Search for the cell housing the specified text and yield its (x, y) center coordinate. 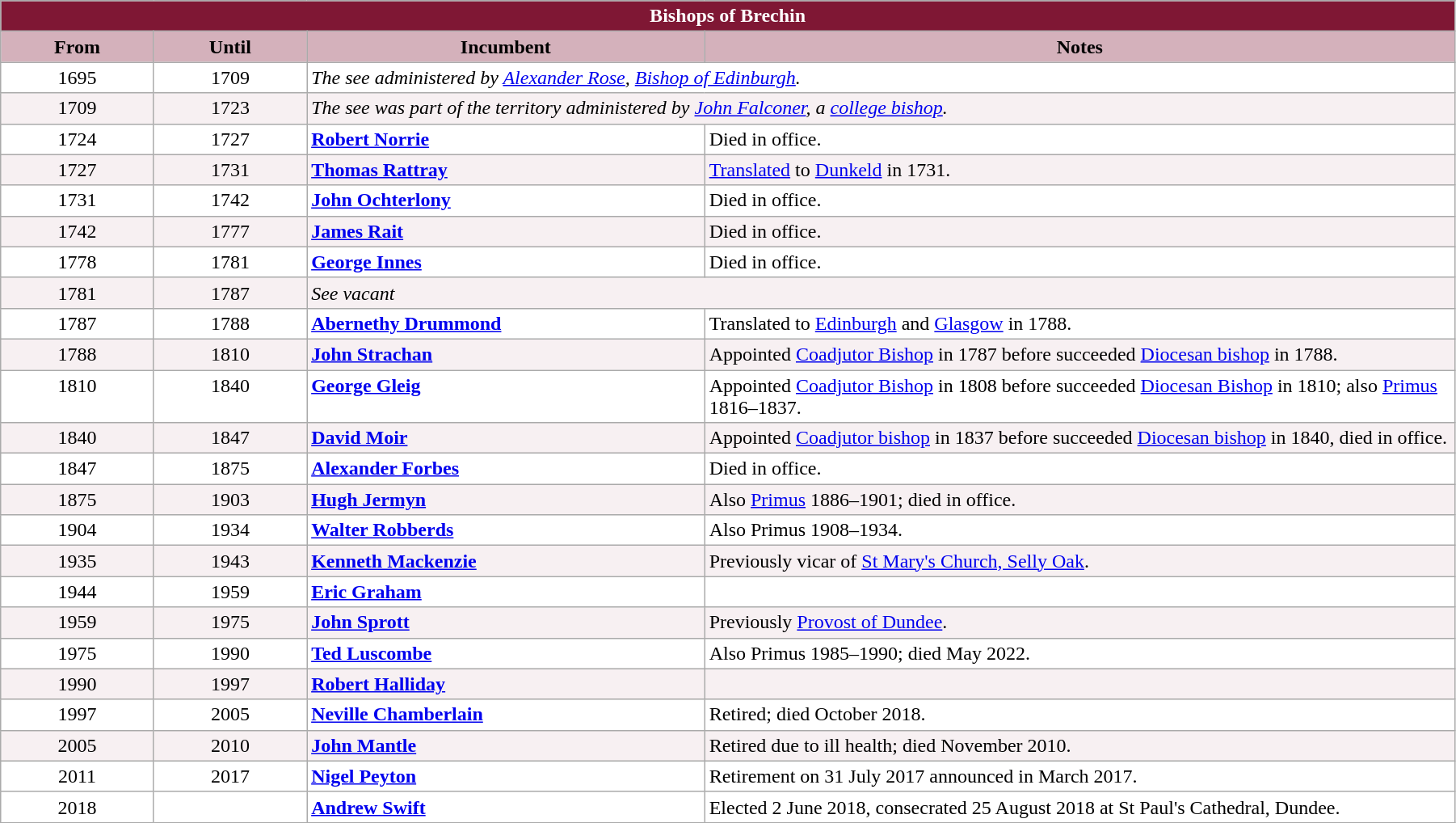
Robert Halliday (506, 684)
2017 (229, 776)
1723 (229, 108)
The see administered by Alexander Rose, Bishop of Edinburgh. (881, 78)
Retired due to ill health; died November 2010. (1079, 745)
Andrew Swift (506, 807)
1724 (78, 139)
Retired; died October 2018. (1079, 715)
George Gleig (506, 396)
Alexander Forbes (506, 469)
Also Primus 1886–1901; died in office. (1079, 500)
Incumbent (506, 47)
2018 (78, 807)
The see was part of the territory administered by John Falconer, a college bishop. (881, 108)
Until (229, 47)
Notes (1079, 47)
Nigel Peyton (506, 776)
See vacant (881, 293)
1935 (78, 561)
Translated to Edinburgh and Glasgow in 1788. (1079, 323)
Ted Luscombe (506, 653)
Walter Robberds (506, 530)
Previously vicar of St Mary's Church, Selly Oak. (1079, 561)
From (78, 47)
George Innes (506, 262)
John Sprott (506, 623)
Also Primus 1908–1934. (1079, 530)
2011 (78, 776)
1778 (78, 262)
Translated to Dunkeld in 1731. (1079, 170)
1904 (78, 530)
James Rait (506, 231)
John Mantle (506, 745)
Abernethy Drummond (506, 323)
Previously Provost of Dundee. (1079, 623)
John Strachan (506, 354)
1777 (229, 231)
Appointed Coadjutor Bishop in 1787 before succeeded Diocesan bishop in 1788. (1079, 354)
1944 (78, 592)
Kenneth Mackenzie (506, 561)
1934 (229, 530)
Retirement on 31 July 2017 announced in March 2017. (1079, 776)
Appointed Coadjutor bishop in 1837 before succeeded Diocesan bishop in 1840, died in office. (1079, 438)
Also Primus 1985–1990; died May 2022. (1079, 653)
2010 (229, 745)
Appointed Coadjutor Bishop in 1808 before succeeded Diocesan Bishop in 1810; also Primus 1816–1837. (1079, 396)
Neville Chamberlain (506, 715)
Thomas Rattray (506, 170)
Eric Graham (506, 592)
Bishops of Brechin (728, 16)
Hugh Jermyn (506, 500)
Robert Norrie (506, 139)
David Moir (506, 438)
1695 (78, 78)
1903 (229, 500)
1943 (229, 561)
Elected 2 June 2018, consecrated 25 August 2018 at St Paul's Cathedral, Dundee. (1079, 807)
John Ochterlony (506, 200)
